Detect which cell encompasses the target text, then output its (x, y) center coordinate. 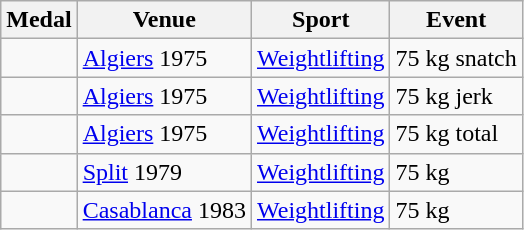
Event (456, 20)
Venue (164, 20)
75 kg snatch (456, 58)
Sport (320, 20)
Split 1979 (164, 172)
Medal (39, 20)
Casablanca 1983 (164, 210)
75 kg jerk (456, 96)
75 kg total (456, 134)
